Return the (x, y) coordinate for the center point of the cell that contains the specified text.  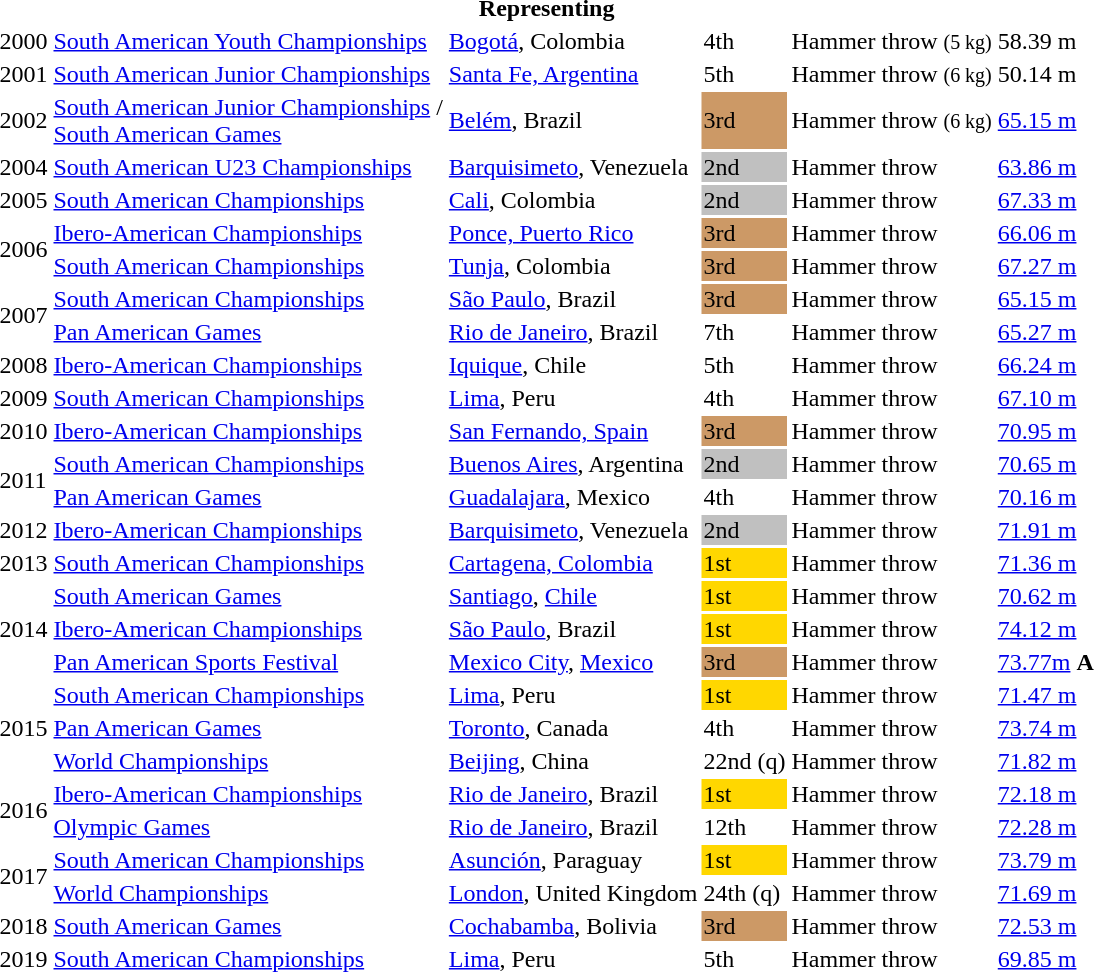
Mexico City, Mexico (573, 662)
San Fernando, Spain (573, 431)
Pan American Sports Festival (248, 662)
7th (744, 332)
South American Junior Championships (248, 74)
Bogotá, Colombia (573, 41)
24th (q) (744, 893)
12th (744, 827)
Guadalajara, Mexico (573, 497)
Olympic Games (248, 827)
Buenos Aires, Argentina (573, 464)
Cali, Colombia (573, 200)
Iquique, Chile (573, 365)
Beijing, China (573, 761)
22nd (q) (744, 761)
South American Junior Championships / South American Games (248, 120)
Santiago, Chile (573, 596)
Asunción, Paraguay (573, 860)
South American Youth Championships (248, 41)
Cartagena, Colombia (573, 563)
London, United Kingdom (573, 893)
South American U23 Championships (248, 167)
Cochabamba, Bolivia (573, 926)
Tunja, Colombia (573, 266)
Santa Fe, Argentina (573, 74)
Belém, Brazil (573, 120)
Hammer throw (5 kg) (892, 41)
Toronto, Canada (573, 728)
Ponce, Puerto Rico (573, 233)
